Provide the (x, y) coordinate of the cell's center where the given text is located.  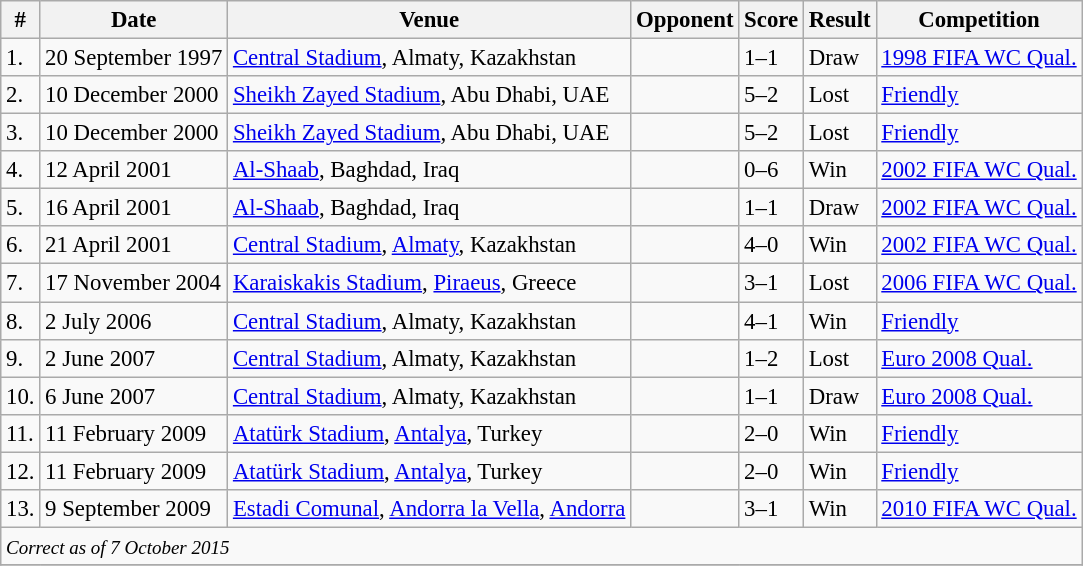
7. (20, 283)
5. (20, 208)
1–2 (772, 358)
2006 FIFA WC Qual. (979, 283)
2. (20, 95)
9 September 2009 (134, 509)
17 November 2004 (134, 283)
Karaiskakis Stadium, Piraeus, Greece (430, 283)
Estadi Comunal, Andorra la Vella, Andorra (430, 509)
4–1 (772, 321)
4–0 (772, 245)
10. (20, 396)
Competition (979, 20)
1. (20, 58)
Date (134, 20)
Result (840, 20)
1998 FIFA WC Qual. (979, 58)
Score (772, 20)
13. (20, 509)
20 September 1997 (134, 58)
2010 FIFA WC Qual. (979, 509)
12 April 2001 (134, 170)
# (20, 20)
0–6 (772, 170)
Venue (430, 20)
3. (20, 133)
4. (20, 170)
8. (20, 321)
2 July 2006 (134, 321)
9. (20, 358)
11. (20, 433)
Correct as of 7 October 2015 (542, 546)
2 June 2007 (134, 358)
21 April 2001 (134, 245)
Opponent (685, 20)
6 June 2007 (134, 396)
12. (20, 471)
16 April 2001 (134, 208)
6. (20, 245)
